Determine the (x, y) coordinate at the center of the cell enclosing the given text.  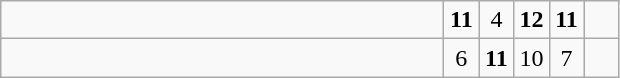
10 (532, 58)
7 (566, 58)
12 (532, 20)
6 (462, 58)
4 (496, 20)
